Provide the [x, y] coordinate of the cell's center where the given text is located.  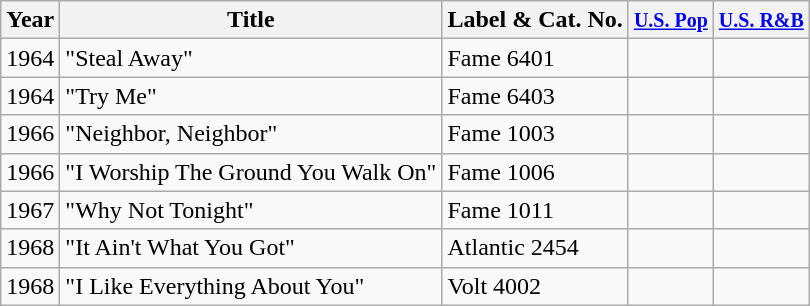
"Try Me" [251, 96]
U.S. R&B [761, 20]
Atlantic 2454 [535, 248]
Fame 6403 [535, 96]
Fame 1011 [535, 210]
Volt 4002 [535, 286]
"Why Not Tonight" [251, 210]
"Steal Away" [251, 58]
Fame 1003 [535, 134]
Label & Cat. No. [535, 20]
"I Like Everything About You" [251, 286]
Fame 1006 [535, 172]
"I Worship The Ground You Walk On" [251, 172]
Title [251, 20]
1967 [30, 210]
U.S. Pop [670, 20]
"It Ain't What You Got" [251, 248]
"Neighbor, Neighbor" [251, 134]
Year [30, 20]
Fame 6401 [535, 58]
